For the text-containing cell, return its midpoint in [X, Y] coordinate format. 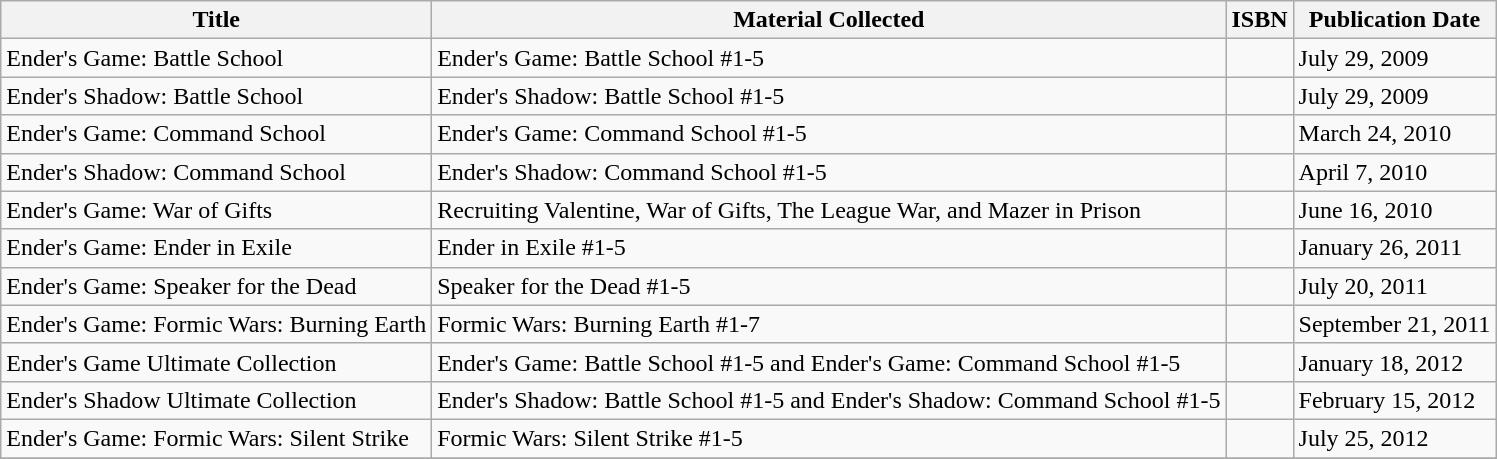
Formic Wars: Silent Strike #1-5 [829, 438]
Ender's Game: Formic Wars: Burning Earth [216, 324]
Ender's Game: Command School #1-5 [829, 134]
Ender's Game: Formic Wars: Silent Strike [216, 438]
Ender's Shadow: Battle School [216, 96]
February 15, 2012 [1394, 400]
Speaker for the Dead #1-5 [829, 286]
July 25, 2012 [1394, 438]
Ender's Game: Ender in Exile [216, 248]
Ender's Game: Speaker for the Dead [216, 286]
Ender's Shadow: Battle School #1-5 and Ender's Shadow: Command School #1-5 [829, 400]
Ender in Exile #1-5 [829, 248]
Ender's Game Ultimate Collection [216, 362]
Material Collected [829, 20]
September 21, 2011 [1394, 324]
July 20, 2011 [1394, 286]
Ender's Shadow: Command School #1-5 [829, 172]
Ender's Game: War of Gifts [216, 210]
ISBN [1260, 20]
Ender's Shadow Ultimate Collection [216, 400]
January 18, 2012 [1394, 362]
Publication Date [1394, 20]
March 24, 2010 [1394, 134]
January 26, 2011 [1394, 248]
Ender's Shadow: Command School [216, 172]
Recruiting Valentine, War of Gifts, The League War, and Mazer in Prison [829, 210]
Ender's Shadow: Battle School #1-5 [829, 96]
June 16, 2010 [1394, 210]
Ender's Game: Battle School [216, 58]
April 7, 2010 [1394, 172]
Formic Wars: Burning Earth #1-7 [829, 324]
Ender's Game: Battle School #1-5 and Ender's Game: Command School #1-5 [829, 362]
Title [216, 20]
Ender's Game: Command School [216, 134]
Ender's Game: Battle School #1-5 [829, 58]
